Extract the (X, Y) coordinate from the center of the cell holding the provided text.  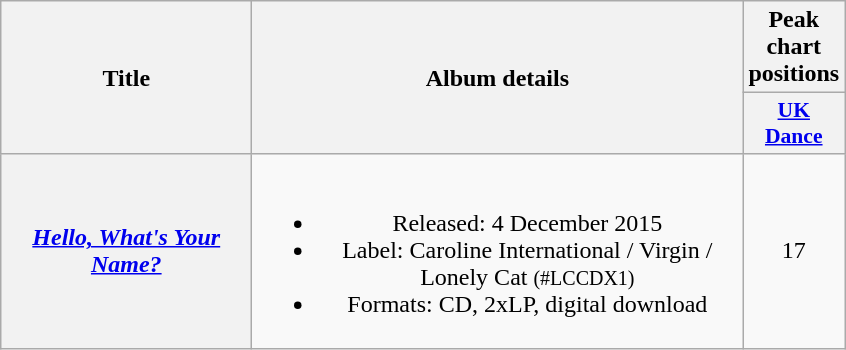
Title (126, 78)
Released: 4 December 2015Label: Caroline International / Virgin / Lonely Cat (#LCCDX1)Formats: CD, 2xLP, digital download (498, 251)
17 (794, 251)
Hello, What's Your Name? (126, 251)
UKDance (794, 124)
Album details (498, 78)
Peak chart positions (794, 47)
